For the text-containing cell, return its midpoint in (x, y) coordinate format. 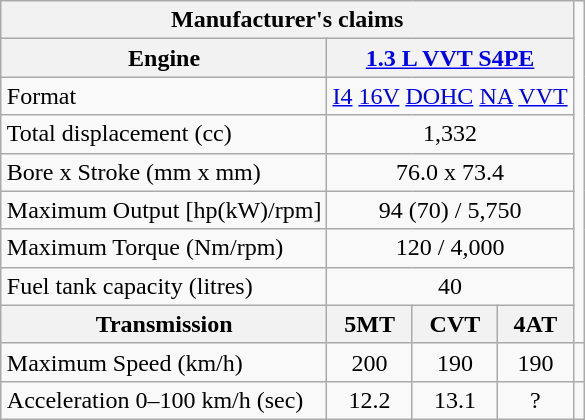
Maximum Output [hp(kW)/rpm] (164, 210)
Manufacturer's claims (287, 20)
Format (164, 96)
I4 16V DOHC NA VVT (450, 96)
CVT (454, 324)
Engine (164, 58)
Maximum Torque (Nm/rpm) (164, 248)
Maximum Speed (km/h) (164, 362)
94 (70) / 5,750 (450, 210)
? (536, 400)
Transmission (164, 324)
120 / 4,000 (450, 248)
Total displacement (cc) (164, 134)
Acceleration 0–100 km/h (sec) (164, 400)
1.3 L VVT S4PE (450, 58)
200 (370, 362)
12.2 (370, 400)
76.0 x 73.4 (450, 172)
Bore x Stroke (mm x mm) (164, 172)
4AT (536, 324)
40 (450, 286)
13.1 (454, 400)
1,332 (450, 134)
Fuel tank capacity (litres) (164, 286)
5MT (370, 324)
